Locate the cell with the specified text and output its (X, Y) center coordinate. 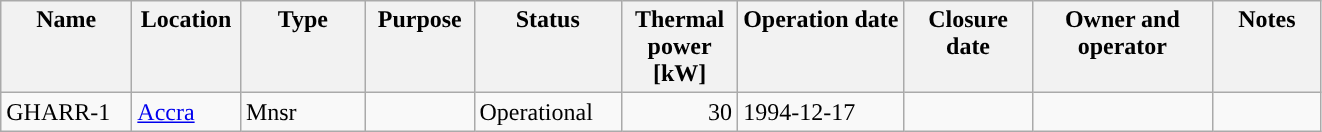
Thermal power [kW] (680, 47)
Operation date (821, 47)
Purpose (420, 47)
Location (186, 47)
Closure date (968, 47)
30 (680, 112)
Name (66, 47)
1994-12-17 (821, 112)
Mnsr (302, 112)
Operational (548, 112)
Type (302, 47)
GHARR-1 (66, 112)
Notes (1268, 47)
Owner and operator (1122, 47)
Accra (186, 112)
Status (548, 47)
